Locate the cell with the specified text and output its [X, Y] center coordinate. 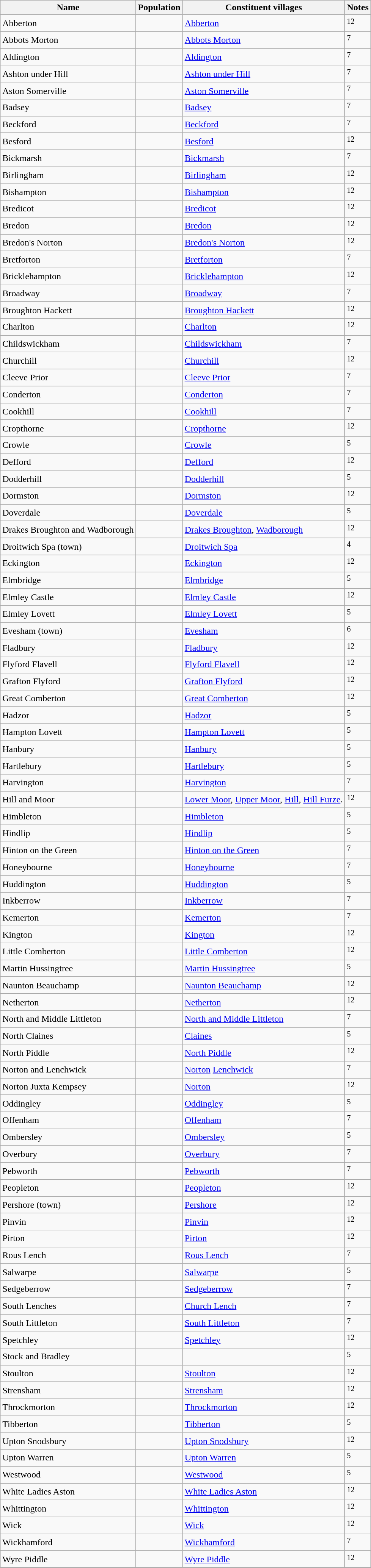
Evesham [264, 631]
Population [159, 8]
Evesham (town) [68, 631]
Norton and Lenchwick [68, 1070]
North Claines [68, 1036]
Norton Juxta Kempsey [68, 1087]
Name [68, 8]
Droitwich Spa (town) [68, 546]
Church Lench [264, 1306]
Norton Lenchwick [264, 1070]
South Lenches [68, 1306]
Stock and Bradley [68, 1357]
Pershore [264, 1205]
Notes [358, 8]
4 [358, 546]
Drakes Broughton, Wadborough [264, 530]
6 [358, 631]
Lower Moor, Upper Moor, Hill, Hill Furze. [264, 799]
Drakes Broughton and Wadborough [68, 530]
Droitwich Spa [264, 546]
Claines [264, 1036]
Constituent villages [264, 8]
Hill and Moor [68, 799]
Norton [264, 1087]
Pershore (town) [68, 1205]
